From the cell containing the given text, extract its center point as [x, y] coordinate. 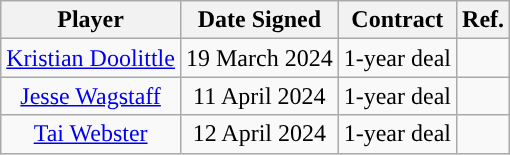
Kristian Doolittle [91, 58]
19 March 2024 [259, 58]
12 April 2024 [259, 134]
Contract [397, 20]
Player [91, 20]
Date Signed [259, 20]
Jesse Wagstaff [91, 96]
11 April 2024 [259, 96]
Ref. [484, 20]
Tai Webster [91, 134]
